Search for the cell housing the specified text and yield its (x, y) center coordinate. 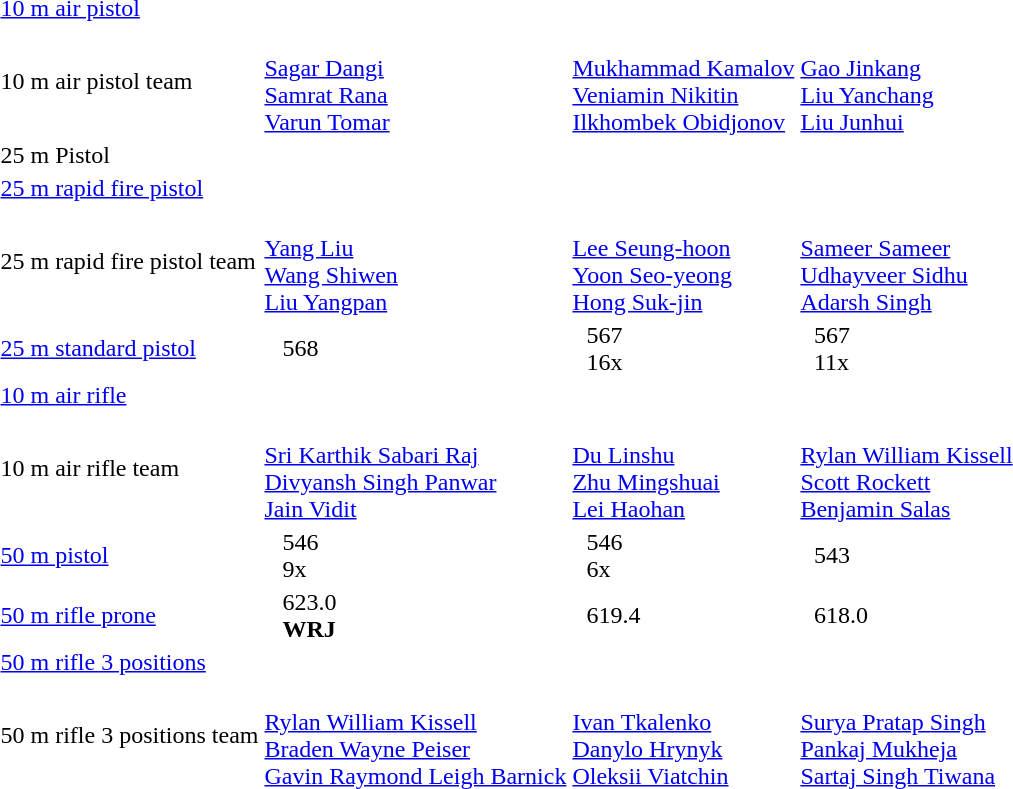
5469x (424, 556)
623.0WRJ (424, 616)
5466x (690, 556)
Lee Seung-hoonYoon Seo-yeongHong Suk-jin (684, 262)
619.4 (690, 616)
Mukhammad KamalovVeniamin NikitinIlkhombek Obidjonov (684, 82)
Yang LiuWang ShiwenLiu Yangpan (416, 262)
Sri Karthik Sabari RajDivyansh Singh PanwarJain Vidit (416, 468)
568 (424, 348)
Sagar DangiSamrat RanaVarun Tomar (416, 82)
Du LinshuZhu MingshuaiLei Haohan (684, 468)
56716x (690, 348)
